Provide the (x, y) coordinate of the cell's center where the given text is located.  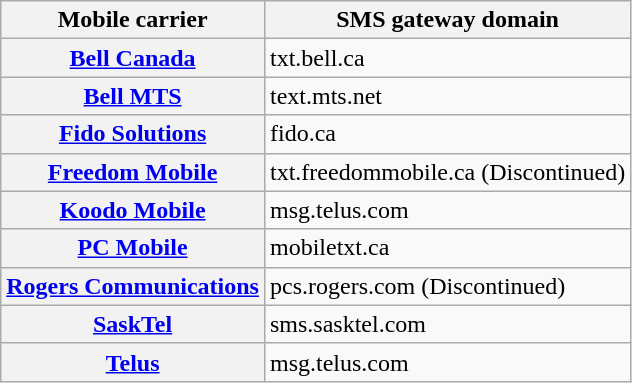
PC Mobile (133, 248)
Telus (133, 362)
pcs.rogers.com (Discontinued) (447, 286)
Fido Solutions (133, 134)
text.mts.net (447, 96)
sms.sasktel.com (447, 324)
Mobile carrier (133, 20)
SaskTel (133, 324)
Rogers Communications (133, 286)
mobiletxt.ca (447, 248)
Koodo Mobile (133, 210)
SMS gateway domain (447, 20)
Bell MTS (133, 96)
txt.bell.ca (447, 58)
txt.freedommobile.ca (Discontinued) (447, 172)
Bell Canada (133, 58)
Freedom Mobile (133, 172)
fido.ca (447, 134)
